Extract the [X, Y] coordinate from the center of the cell holding the provided text.  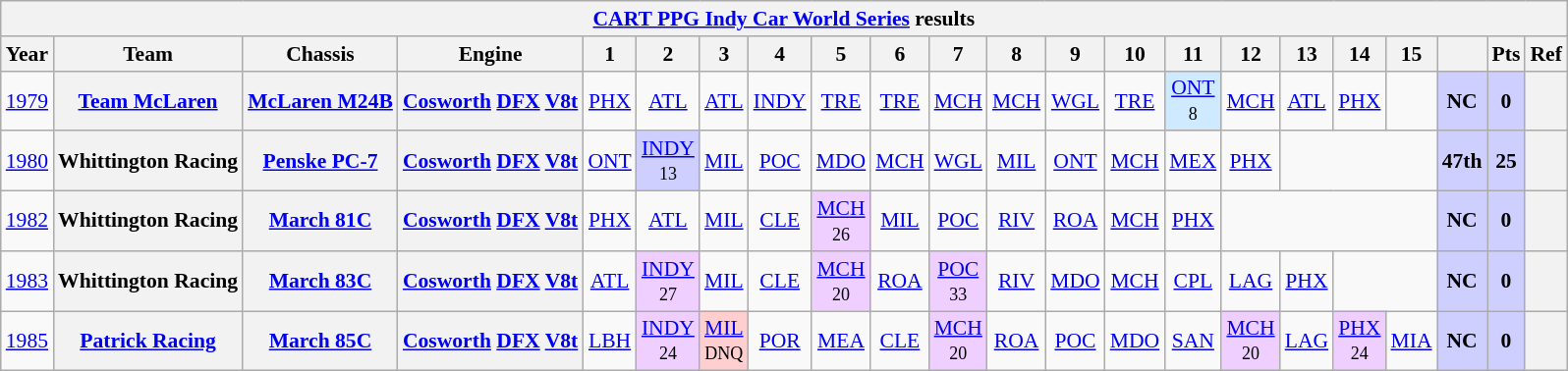
March 85C [320, 342]
8 [1016, 54]
1985 [28, 342]
ONT8 [1193, 100]
MEA [841, 342]
1980 [28, 161]
MEX [1193, 161]
4 [780, 54]
14 [1360, 54]
INDY13 [668, 161]
SAN [1193, 342]
1 [609, 54]
9 [1075, 54]
12 [1250, 54]
CART PPG Indy Car World Series results [784, 19]
March 83C [320, 281]
CPL [1193, 281]
Engine [490, 54]
LBH [609, 342]
McLaren M24B [320, 100]
POC33 [959, 281]
INDY [780, 100]
1979 [28, 100]
POR [780, 342]
25 [1507, 161]
3 [724, 54]
MCH26 [841, 222]
1983 [28, 281]
Ref [1545, 54]
Team McLaren [147, 100]
Chassis [320, 54]
INDY24 [668, 342]
15 [1411, 54]
11 [1193, 54]
Penske PC-7 [320, 161]
INDY27 [668, 281]
2 [668, 54]
10 [1136, 54]
Patrick Racing [147, 342]
1982 [28, 222]
Pts [1507, 54]
MILDNQ [724, 342]
6 [900, 54]
March 81C [320, 222]
Year [28, 54]
7 [959, 54]
5 [841, 54]
13 [1307, 54]
47th [1462, 161]
PHX24 [1360, 342]
Team [147, 54]
MIA [1411, 342]
